Search for the cell housing the specified text and yield its (x, y) center coordinate. 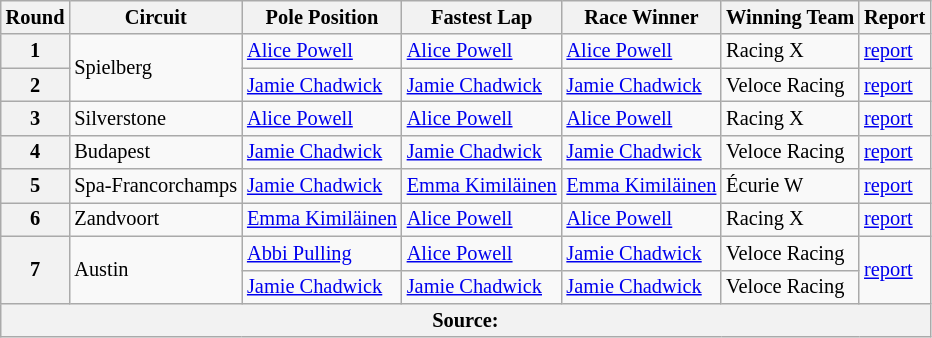
Winning Team (790, 17)
1 (36, 51)
Source: (466, 320)
Abbi Pulling (322, 253)
5 (36, 186)
7 (36, 270)
Circuit (156, 17)
Spielberg (156, 68)
Pole Position (322, 17)
2 (36, 85)
Round (36, 17)
Report (894, 17)
Silverstone (156, 118)
Budapest (156, 152)
Spa-Francorchamps (156, 186)
4 (36, 152)
6 (36, 219)
Écurie W (790, 186)
Austin (156, 270)
Race Winner (642, 17)
Fastest Lap (482, 17)
3 (36, 118)
Zandvoort (156, 219)
